Capture the cell that displays the provided text and extract its (x, y) central coordinate. 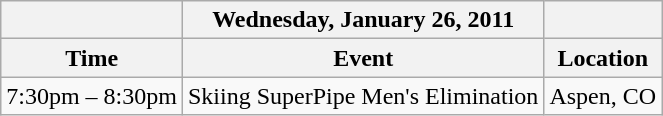
Location (603, 58)
Time (92, 58)
7:30pm – 8:30pm (92, 96)
Aspen, CO (603, 96)
Wednesday, January 26, 2011 (362, 20)
Event (362, 58)
Skiing SuperPipe Men's Elimination (362, 96)
